Search for the cell housing the specified text and yield its (x, y) center coordinate. 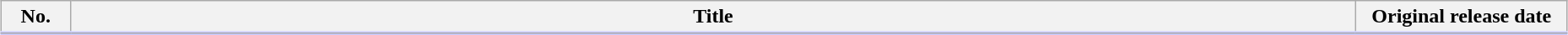
Title (713, 17)
Original release date (1462, 17)
No. (35, 17)
